Provide the (X, Y) coordinate of the cell's center where the given text is located.  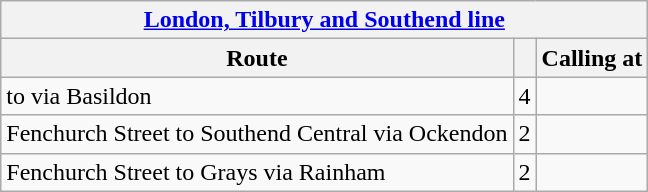
Fenchurch Street to Grays via Rainham (257, 172)
to via Basildon (257, 96)
Route (257, 58)
4 (524, 96)
Calling at (592, 58)
London, Tilbury and Southend line (324, 20)
Fenchurch Street to Southend Central via Ockendon (257, 134)
